For the text-containing cell, return its midpoint in [X, Y] coordinate format. 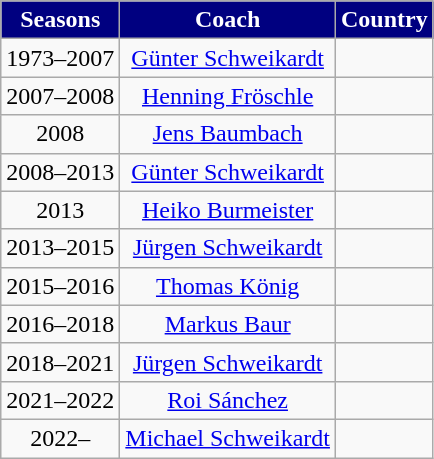
Seasons [60, 20]
2008 [60, 134]
2015–2016 [60, 286]
Michael Schweikardt [228, 438]
2007–2008 [60, 96]
2013 [60, 210]
Heiko Burmeister [228, 210]
2008–2013 [60, 172]
Coach [228, 20]
2021–2022 [60, 400]
2013–2015 [60, 248]
2022– [60, 438]
Markus Baur [228, 324]
Roi Sánchez [228, 400]
Henning Fröschle [228, 96]
2016–2018 [60, 324]
Country [384, 20]
Thomas König [228, 286]
1973–2007 [60, 58]
2018–2021 [60, 362]
Jens Baumbach [228, 134]
